Scan for the cell matching the given text and deliver its (X, Y) coordinate at center. 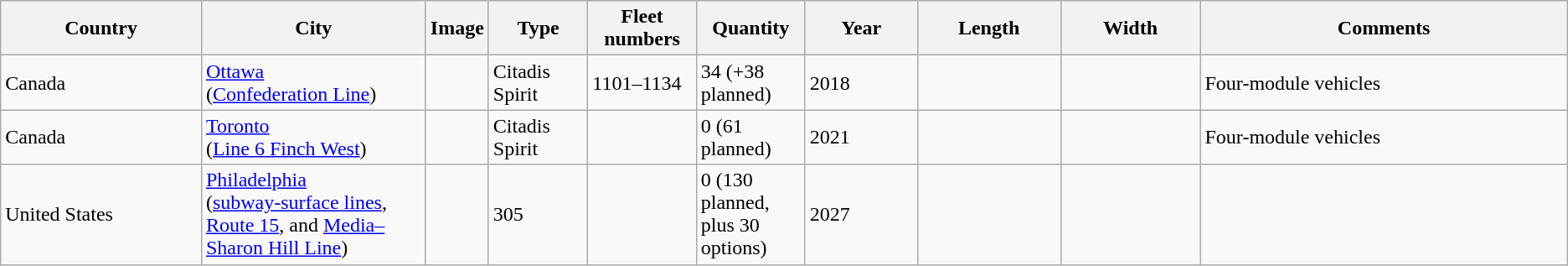
Image (457, 29)
0 (130 planned, plus 30 options) (750, 215)
34 (+38 planned) (750, 82)
Type (538, 29)
2021 (861, 138)
1101–1134 (642, 82)
Country (101, 29)
Philadelphia(subway-surface lines, Route 15, and Media–Sharon Hill Line) (313, 215)
Width (1131, 29)
Toronto(Line 6 Finch West) (313, 138)
2027 (861, 215)
Quantity (750, 29)
Fleet numbers (642, 29)
Length (988, 29)
Year (861, 29)
United States (101, 215)
305 (538, 215)
2018 (861, 82)
Ottawa (Confederation Line) (313, 82)
Comments (1384, 29)
0 (61 planned) (750, 138)
City (313, 29)
